Pinpoint the cell where the given text exists, returning its [x, y] midpoint coordinate. 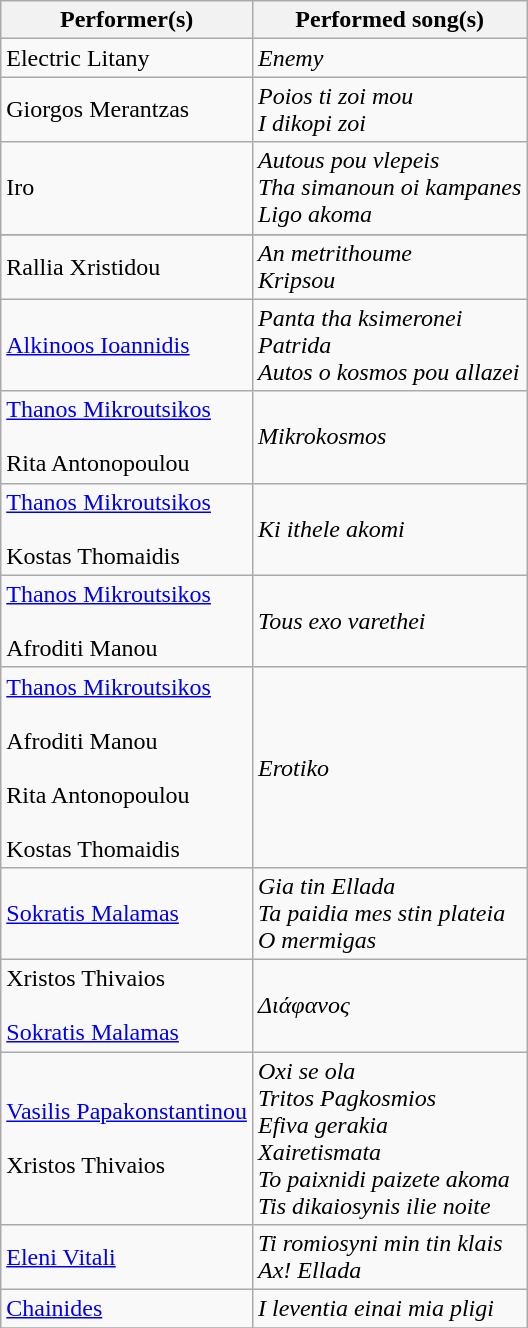
Ti romiosyni min tin klaisAx! Ellada [389, 1258]
Thanos MikroutsikosAfroditi ManouRita AntonopoulouKostas Thomaidis [127, 767]
Ki ithele akomi [389, 529]
Rallia Xristidou [127, 266]
Διάφανος [389, 1005]
Oxi se olaTritos PagkosmiosEfiva gerakiaXairetismataTo paixnidi paizete akomaTis dikaiosynis ilie noite [389, 1138]
Alkinoos Ioannidis [127, 345]
Xristos ThivaiosSokratis Malamas [127, 1005]
Mikrokosmos [389, 437]
Erotiko [389, 767]
Giorgos Merantzas [127, 110]
Thanos MikroutsikosKostas Thomaidis [127, 529]
Panta tha ksimeroneiPatridaAutos o kosmos pou allazei [389, 345]
Eleni Vitali [127, 1258]
Performed song(s) [389, 20]
Autous pou vlepeis Tha simanoun oi kampanes Ligo akoma [389, 188]
Tous exo varethei [389, 621]
Enemy [389, 58]
I leventia einai mia pligi [389, 1309]
Chainides [127, 1309]
Thanos MikroutsikosRita Antonopoulou [127, 437]
Thanos MikroutsikosAfroditi Manou [127, 621]
Iro [127, 188]
Gia tin ElladaTa paidia mes stin plateia O mermigas [389, 913]
Poios ti zoi mou I dikopi zoi [389, 110]
Performer(s) [127, 20]
Sokratis Malamas [127, 913]
An metrithoume Kripsou [389, 266]
Vasilis PapakonstantinouXristos Thivaios [127, 1138]
Electric Litany [127, 58]
